Search for the cell housing the specified text and yield its (x, y) center coordinate. 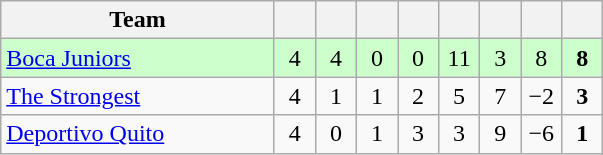
Boca Juniors (138, 58)
−2 (542, 96)
−6 (542, 134)
Deportivo Quito (138, 134)
9 (500, 134)
11 (460, 58)
The Strongest (138, 96)
Team (138, 20)
5 (460, 96)
7 (500, 96)
2 (418, 96)
